Pinpoint the cell where the given text exists, returning its [X, Y] midpoint coordinate. 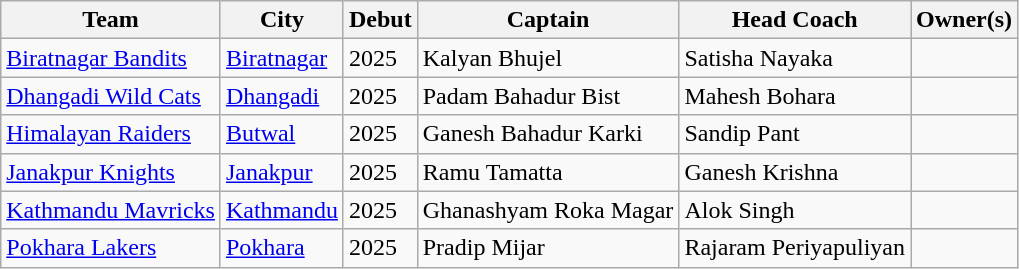
Captain [548, 20]
Janakpur [282, 172]
Dhangadi [282, 96]
Head Coach [795, 20]
Kathmandu [282, 210]
Team [111, 20]
Biratnagar Bandits [111, 58]
Janakpur Knights [111, 172]
Ramu Tamatta [548, 172]
Owner(s) [964, 20]
Sandip Pant [795, 134]
Kathmandu Mavricks [111, 210]
Pradip Mijar [548, 248]
Mahesh Bohara [795, 96]
Dhangadi Wild Cats [111, 96]
Pokhara [282, 248]
Kalyan Bhujel [548, 58]
City [282, 20]
Alok Singh [795, 210]
Himalayan Raiders [111, 134]
Debut [380, 20]
Padam Bahadur Bist [548, 96]
Pokhara Lakers [111, 248]
Satisha Nayaka [795, 58]
Ghanashyam Roka Magar [548, 210]
Butwal [282, 134]
Biratnagar [282, 58]
Ganesh Krishna [795, 172]
Rajaram Periyapuliyan [795, 248]
Ganesh Bahadur Karki [548, 134]
